Locate the cell with the specified text and output its [X, Y] center coordinate. 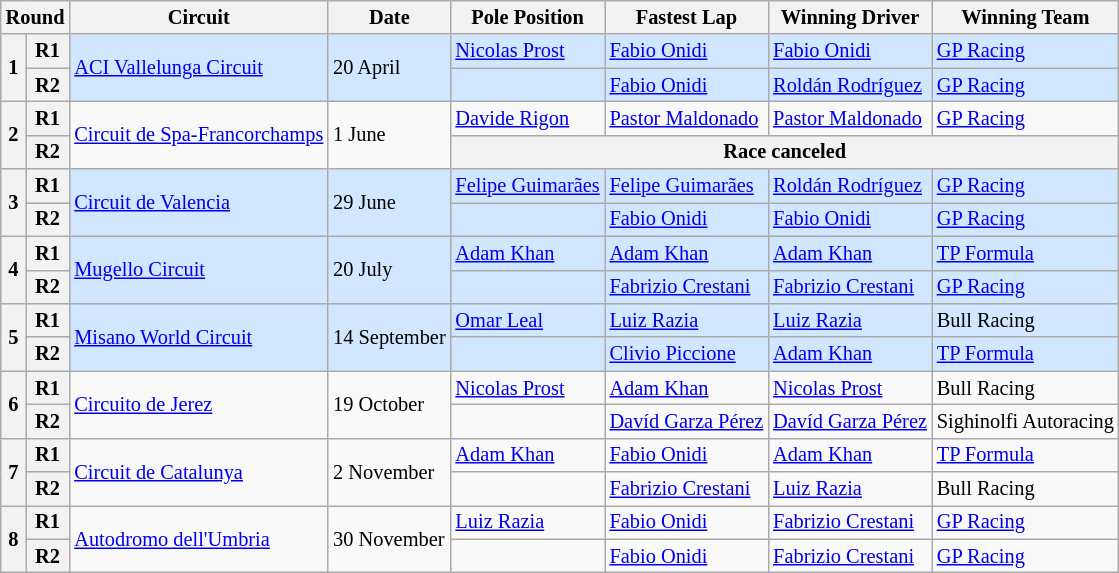
7 [14, 472]
Circuit de Catalunya [198, 472]
8 [14, 538]
4 [14, 270]
Winning Team [1026, 17]
5 [14, 336]
2 November [389, 472]
6 [14, 404]
Circuit de Spa-Francorchamps [198, 134]
29 June [389, 202]
2 [14, 134]
Circuit [198, 17]
Pole Position [528, 17]
Omar Leal [528, 320]
Davide Rigon [528, 118]
19 October [389, 404]
14 September [389, 336]
Circuito de Jerez [198, 404]
Winning Driver [850, 17]
Clivio Piccione [687, 354]
20 April [389, 68]
Mugello Circuit [198, 270]
Round [36, 17]
Misano World Circuit [198, 336]
1 June [389, 134]
Sighinolfi Autoracing [1026, 421]
Circuit de Valencia [198, 202]
3 [14, 202]
ACI Vallelunga Circuit [198, 68]
30 November [389, 538]
1 [14, 68]
Autodromo dell'Umbria [198, 538]
Date [389, 17]
Race canceled [785, 152]
Fastest Lap [687, 17]
20 July [389, 270]
